From the cell containing the given text, extract its center point as [x, y] coordinate. 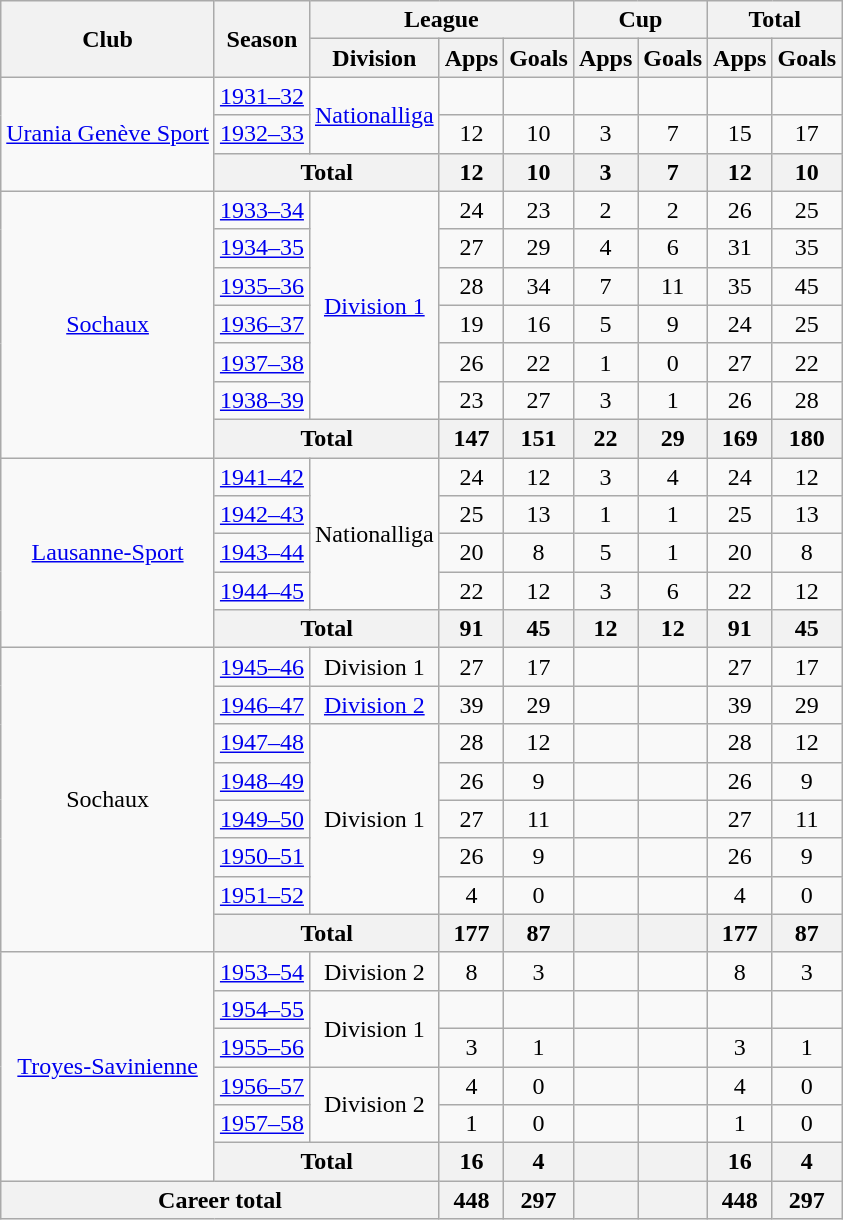
1943–44 [262, 553]
15 [740, 134]
League [441, 20]
1957–58 [262, 1124]
Season [262, 39]
1934–35 [262, 248]
1935–36 [262, 286]
Urania Genève Sport [108, 134]
1953–54 [262, 971]
1933–34 [262, 210]
1954–55 [262, 1009]
Career total [220, 1200]
31 [740, 248]
1936–37 [262, 324]
Division [374, 58]
1950–51 [262, 857]
1937–38 [262, 362]
1941–42 [262, 477]
1947–48 [262, 743]
1949–50 [262, 819]
1951–52 [262, 895]
147 [471, 438]
34 [539, 286]
151 [539, 438]
Cup [640, 20]
1942–43 [262, 515]
Troyes-Savinienne [108, 1066]
1956–57 [262, 1085]
1931–32 [262, 96]
Club [108, 39]
1955–56 [262, 1047]
1944–45 [262, 591]
19 [471, 324]
1938–39 [262, 400]
1945–46 [262, 667]
1932–33 [262, 134]
1948–49 [262, 781]
1946–47 [262, 705]
180 [807, 438]
169 [740, 438]
Lausanne-Sport [108, 553]
